Extract the (x, y) coordinate from the center of the cell holding the provided text.  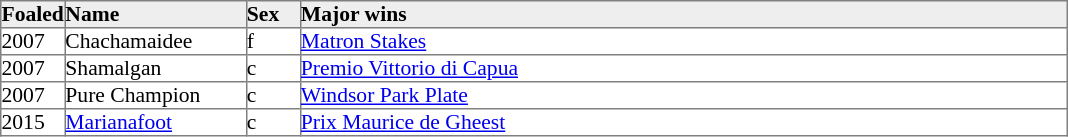
2015 (33, 122)
Premio Vittorio di Capua (683, 68)
Pure Champion (156, 96)
f (273, 42)
Foaled (33, 14)
Chachamaidee (156, 42)
Shamalgan (156, 68)
Major wins (683, 14)
Matron Stakes (683, 42)
Windsor Park Plate (683, 96)
Sex (273, 14)
Name (156, 14)
Prix Maurice de Gheest (683, 122)
Marianafoot (156, 122)
